Identify which cell holds the provided text, then report its (X, Y) central coordinate. 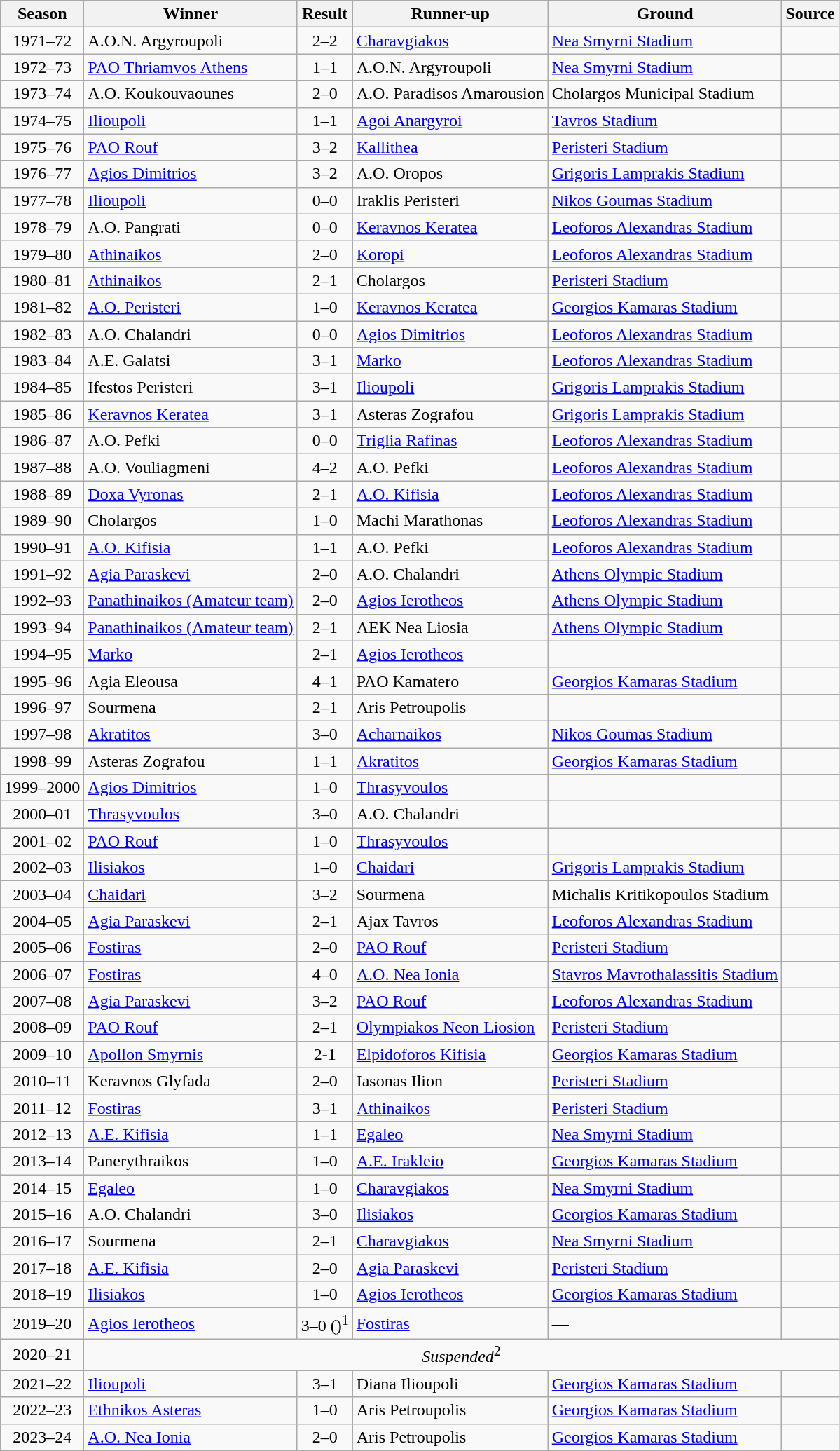
Tavros Stadium (665, 121)
1980–81 (42, 280)
Ajax Tavros (450, 921)
1976–77 (42, 174)
A.E. Irakleio (450, 1161)
1994–95 (42, 654)
1990–91 (42, 547)
PAO Thriamvos Athens (191, 67)
Koropi (450, 254)
Season (42, 14)
Keravnos Glyfada (191, 1081)
4–0 (325, 974)
4–2 (325, 468)
1982–83 (42, 334)
2010–11 (42, 1081)
2008–09 (42, 1028)
A.O. Oropos (450, 174)
1997–98 (42, 734)
1975–76 (42, 147)
Ground (665, 14)
2023–24 (42, 1437)
1974–75 (42, 121)
Agoi Anargyroi (450, 121)
1992–93 (42, 601)
3–0 ()1 (325, 1323)
1987–88 (42, 468)
1986–87 (42, 441)
2012–13 (42, 1134)
Panerythraikos (191, 1161)
1993–94 (42, 627)
2013–14 (42, 1161)
Elpidoforos Kifisia (450, 1054)
Stavros Mavrothalassitis Stadium (665, 974)
1978–79 (42, 227)
2001–02 (42, 841)
― (665, 1323)
2009–10 (42, 1054)
2018–19 (42, 1295)
Doxa Vyronas (191, 494)
2–2 (325, 41)
A.O. Pangrati (191, 227)
1981–82 (42, 307)
Source (810, 14)
1983–84 (42, 361)
1972–73 (42, 67)
Iraklis Peristeri (450, 200)
2015–16 (42, 1215)
2006–07 (42, 974)
2-1 (325, 1054)
A.O. Peristeri (191, 307)
Ethnikos Asteras (191, 1410)
Kallithea (450, 147)
2005–06 (42, 948)
4–1 (325, 681)
A.O. Paradisos Amarousion (450, 94)
2002–03 (42, 868)
1995–96 (42, 681)
Suspended2 (461, 1354)
1996–97 (42, 707)
2007–08 (42, 1001)
1999–2000 (42, 788)
Agia Eleousa (191, 681)
1991–92 (42, 574)
1977–78 (42, 200)
Apollon Smyrnis (191, 1054)
PAO Kamatero (450, 681)
Acharnaikos (450, 734)
A.E. Galatsi (191, 361)
1971–72 (42, 41)
A.O. Vouliagmeni (191, 468)
1989–90 (42, 521)
2000–01 (42, 815)
2022–23 (42, 1410)
Iasonas Ilion (450, 1081)
2003–04 (42, 894)
Result (325, 14)
2020–21 (42, 1354)
Triglia Rafinas (450, 441)
AEK Nea Liosia (450, 627)
1988–89 (42, 494)
2021–22 (42, 1384)
2004–05 (42, 921)
1985–86 (42, 414)
2019–20 (42, 1323)
1984–85 (42, 388)
Olympiakos Neon Liosion (450, 1028)
Cholargos Municipal Stadium (665, 94)
2011–12 (42, 1108)
Winner (191, 14)
2017–18 (42, 1268)
1973–74 (42, 94)
Michalis Kritikopoulos Stadium (665, 894)
Diana Ilioupoli (450, 1384)
Runner-up (450, 14)
Ifestos Peristeri (191, 388)
Machi Marathonas (450, 521)
1998–99 (42, 761)
2016–17 (42, 1241)
1979–80 (42, 254)
2014–15 (42, 1188)
A.O. Koukouvaounes (191, 94)
